Determine the [X, Y] coordinate at the center of the cell enclosing the given text.  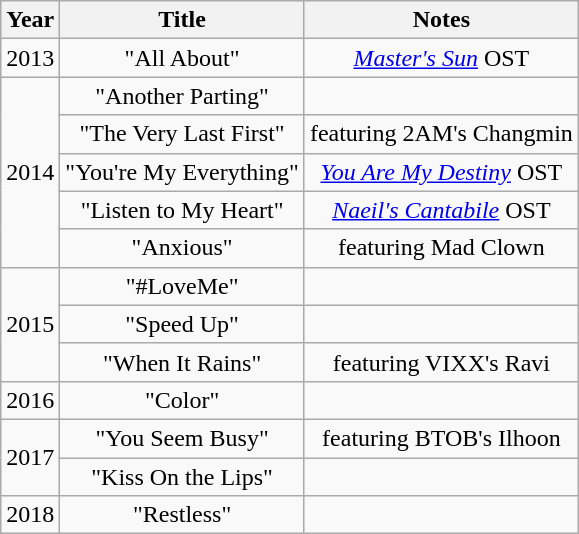
featuring VIXX's Ravi [441, 362]
"You Seem Busy" [182, 438]
You Are My Destiny OST [441, 172]
"When It Rains" [182, 362]
featuring BTOB's Ilhoon [441, 438]
"The Very Last First" [182, 134]
2018 [30, 515]
"Listen to My Heart" [182, 210]
Year [30, 20]
2017 [30, 457]
featuring 2AM's Changmin [441, 134]
2013 [30, 58]
Master's Sun OST [441, 58]
"Restless" [182, 515]
"Anxious" [182, 248]
2015 [30, 324]
"Speed Up" [182, 324]
"Color" [182, 400]
2016 [30, 400]
2014 [30, 172]
featuring Mad Clown [441, 248]
"Kiss On the Lips" [182, 477]
Naeil's Cantabile OST [441, 210]
"Another Parting" [182, 96]
"#LoveMe" [182, 286]
Notes [441, 20]
"All About" [182, 58]
Title [182, 20]
"You're My Everything" [182, 172]
